Detect which cell encompasses the target text, then output its [X, Y] center coordinate. 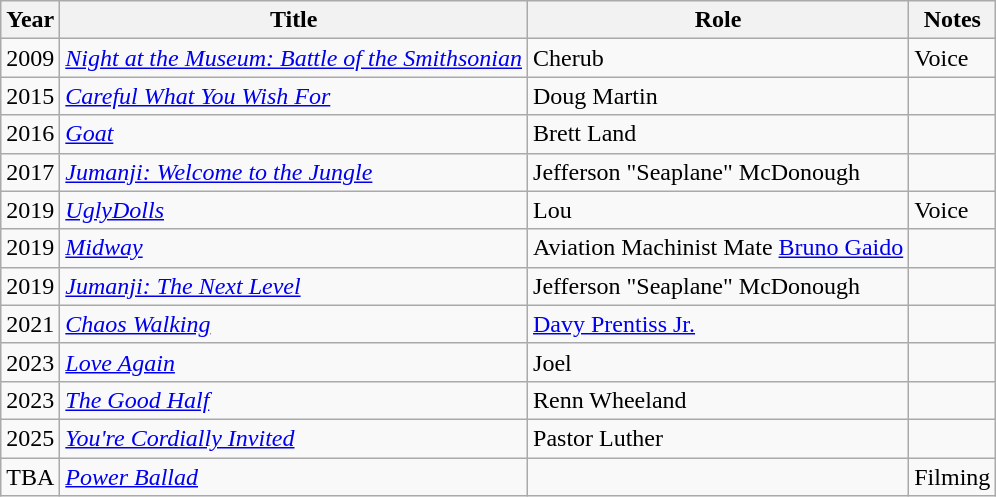
Careful What You Wish For [294, 96]
Cherub [718, 58]
Role [718, 20]
Chaos Walking [294, 324]
Doug Martin [718, 96]
2025 [30, 438]
2009 [30, 58]
Midway [294, 248]
Pastor Luther [718, 438]
2021 [30, 324]
Power Ballad [294, 477]
Night at the Museum: Battle of the Smithsonian [294, 58]
TBA [30, 477]
Love Again [294, 362]
Lou [718, 210]
The Good Half [294, 400]
Aviation Machinist Mate Bruno Gaido [718, 248]
Joel [718, 362]
Goat [294, 134]
Notes [952, 20]
Jumanji: The Next Level [294, 286]
Davy Prentiss Jr. [718, 324]
2016 [30, 134]
Brett Land [718, 134]
2017 [30, 172]
UglyDolls [294, 210]
Title [294, 20]
Year [30, 20]
2015 [30, 96]
Renn Wheeland [718, 400]
Filming [952, 477]
Jumanji: Welcome to the Jungle [294, 172]
You're Cordially Invited [294, 438]
